Find where the given text appears and provide that cell's center as (X, Y) coordinate. 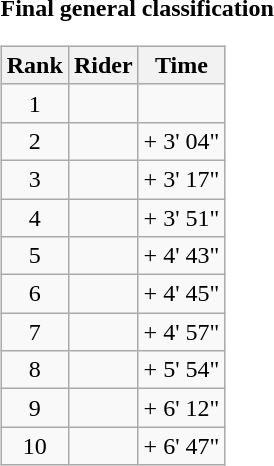
2 (34, 141)
7 (34, 332)
Time (182, 65)
+ 6' 12" (182, 408)
10 (34, 446)
+ 5' 54" (182, 370)
+ 4' 45" (182, 294)
Rank (34, 65)
+ 4' 43" (182, 256)
6 (34, 294)
3 (34, 179)
+ 6' 47" (182, 446)
+ 3' 04" (182, 141)
1 (34, 103)
4 (34, 217)
Rider (103, 65)
8 (34, 370)
5 (34, 256)
9 (34, 408)
+ 3' 17" (182, 179)
+ 3' 51" (182, 217)
+ 4' 57" (182, 332)
